Detect which cell encompasses the target text, then output its [X, Y] center coordinate. 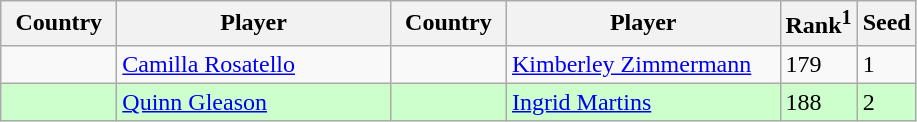
188 [818, 102]
1 [886, 64]
2 [886, 102]
Seed [886, 24]
Rank1 [818, 24]
Camilla Rosatello [254, 64]
Kimberley Zimmermann [643, 64]
179 [818, 64]
Quinn Gleason [254, 102]
Ingrid Martins [643, 102]
